Return [X, Y] of the center of cell containing provided text 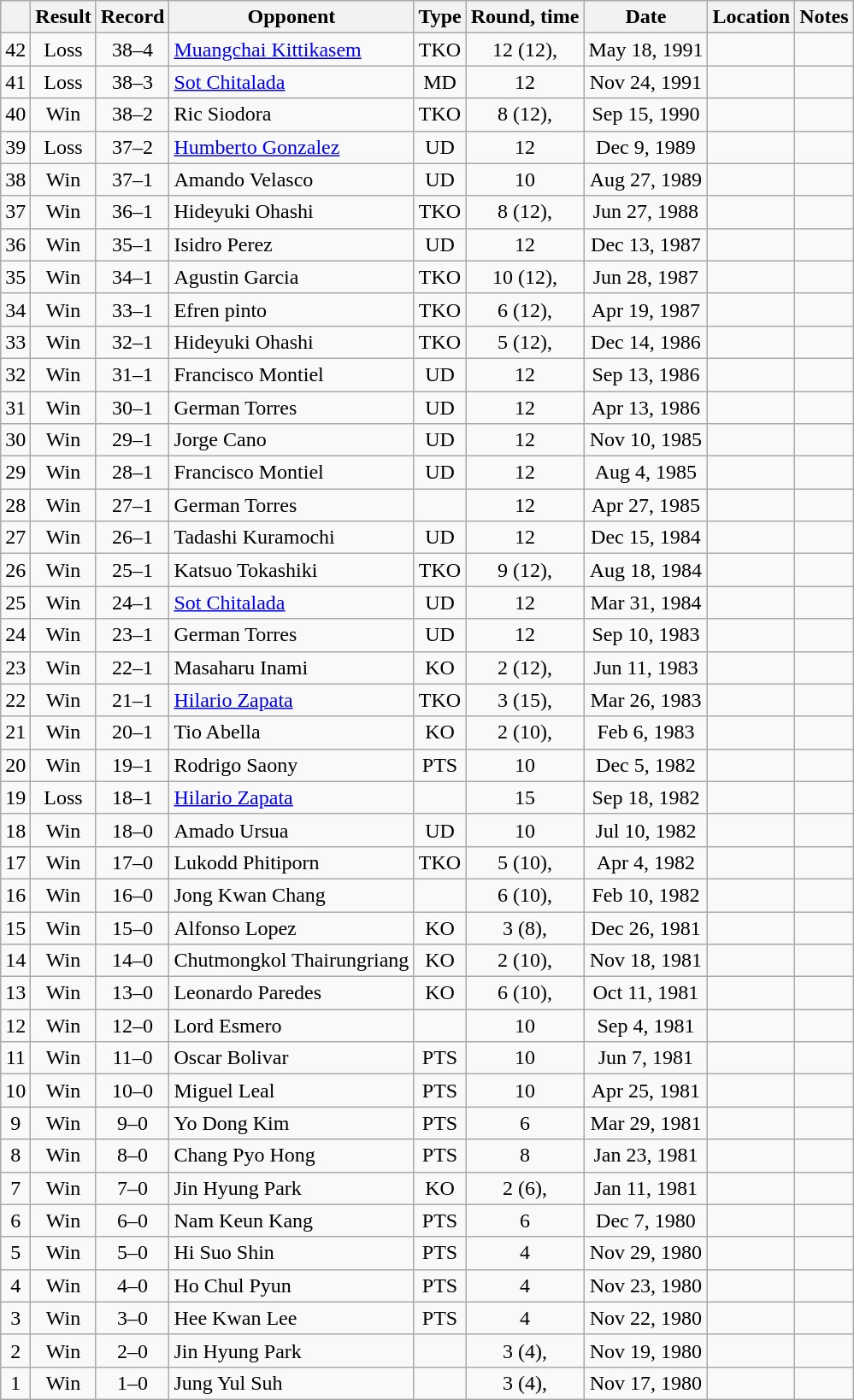
10–0 [133, 1091]
5–0 [133, 1253]
34–1 [133, 277]
Hi Suo Shin [292, 1253]
Apr 19, 1987 [646, 309]
Aug 27, 1989 [646, 179]
Jun 7, 1981 [646, 1058]
Jung Yul Suh [292, 1383]
Nov 22, 1980 [646, 1318]
30 [15, 440]
Dec 5, 1982 [646, 765]
Miguel Leal [292, 1091]
Location [751, 17]
Sep 15, 1990 [646, 115]
Record [133, 17]
Dec 14, 1986 [646, 342]
35 [15, 277]
Aug 4, 1985 [646, 473]
19 [15, 797]
Dec 26, 1981 [646, 927]
2 (6), [525, 1188]
39 [15, 147]
3 [15, 1318]
Jan 11, 1981 [646, 1188]
Nov 10, 1985 [646, 440]
16 [15, 895]
Apr 13, 1986 [646, 408]
25–1 [133, 570]
Amando Velasco [292, 179]
17–0 [133, 862]
Sep 4, 1981 [646, 1026]
32–1 [133, 342]
2 [15, 1350]
Jan 23, 1981 [646, 1156]
33 [15, 342]
May 18, 1991 [646, 50]
22–1 [133, 668]
Round, time [525, 17]
16–0 [133, 895]
28–1 [133, 473]
13–0 [133, 993]
Type [439, 17]
Lord Esmero [292, 1026]
11–0 [133, 1058]
36 [15, 244]
Tadashi Kuramochi [292, 538]
MD [439, 82]
15–0 [133, 927]
37 [15, 212]
2 (12), [525, 668]
41 [15, 82]
3 (8), [525, 927]
Mar 31, 1984 [646, 603]
Jun 27, 1988 [646, 212]
Opponent [292, 17]
Muangchai Kittikasem [292, 50]
9 [15, 1123]
3–0 [133, 1318]
Nov 17, 1980 [646, 1383]
Tio Abella [292, 732]
Mar 26, 1983 [646, 700]
Jorge Cano [292, 440]
5 (10), [525, 862]
Dec 9, 1989 [646, 147]
Leonardo Paredes [292, 993]
21–1 [133, 700]
33–1 [133, 309]
Isidro Perez [292, 244]
Nov 23, 1980 [646, 1285]
34 [15, 309]
31–1 [133, 374]
38–4 [133, 50]
Apr 25, 1981 [646, 1091]
37–2 [133, 147]
1 [15, 1383]
Jun 28, 1987 [646, 277]
9–0 [133, 1123]
18–0 [133, 830]
14 [15, 961]
3 (15), [525, 700]
2–0 [133, 1350]
37–1 [133, 179]
17 [15, 862]
Nov 19, 1980 [646, 1350]
13 [15, 993]
Chutmongkol Thairungriang [292, 961]
Jong Kwan Chang [292, 895]
29 [15, 473]
Humberto Gonzalez [292, 147]
35–1 [133, 244]
Result [63, 17]
12–0 [133, 1026]
Lukodd Phitiporn [292, 862]
6–0 [133, 1221]
Agustin Garcia [292, 277]
21 [15, 732]
Rodrigo Saony [292, 765]
Jul 10, 1982 [646, 830]
23 [15, 668]
Sep 18, 1982 [646, 797]
Katsuo Tokashiki [292, 570]
32 [15, 374]
30–1 [133, 408]
38–3 [133, 82]
27 [15, 538]
28 [15, 505]
Feb 10, 1982 [646, 895]
12 (12), [525, 50]
Efren pinto [292, 309]
20–1 [133, 732]
Mar 29, 1981 [646, 1123]
27–1 [133, 505]
31 [15, 408]
14–0 [133, 961]
10 (12), [525, 277]
4–0 [133, 1285]
11 [15, 1058]
Yo Dong Kim [292, 1123]
25 [15, 603]
6 (12), [525, 309]
Nov 29, 1980 [646, 1253]
8–0 [133, 1156]
Ho Chul Pyun [292, 1285]
24–1 [133, 603]
Dec 15, 1984 [646, 538]
Nov 24, 1991 [646, 82]
Notes [824, 17]
Nam Keun Kang [292, 1221]
Dec 13, 1987 [646, 244]
Alfonso Lopez [292, 927]
Amado Ursua [292, 830]
38–2 [133, 115]
Nov 18, 1981 [646, 961]
38 [15, 179]
40 [15, 115]
7 [15, 1188]
5 (12), [525, 342]
Sep 10, 1983 [646, 635]
20 [15, 765]
22 [15, 700]
Masaharu Inami [292, 668]
23–1 [133, 635]
19–1 [133, 765]
Apr 4, 1982 [646, 862]
18 [15, 830]
24 [15, 635]
Hee Kwan Lee [292, 1318]
29–1 [133, 440]
Chang Pyo Hong [292, 1156]
36–1 [133, 212]
Dec 7, 1980 [646, 1221]
Jun 11, 1983 [646, 668]
9 (12), [525, 570]
42 [15, 50]
26–1 [133, 538]
18–1 [133, 797]
Ric Siodora [292, 115]
Oscar Bolivar [292, 1058]
Oct 11, 1981 [646, 993]
26 [15, 570]
Date [646, 17]
Sep 13, 1986 [646, 374]
1–0 [133, 1383]
Apr 27, 1985 [646, 505]
7–0 [133, 1188]
Aug 18, 1984 [646, 570]
Feb 6, 1983 [646, 732]
5 [15, 1253]
